For the text-containing cell, return its midpoint in (X, Y) coordinate format. 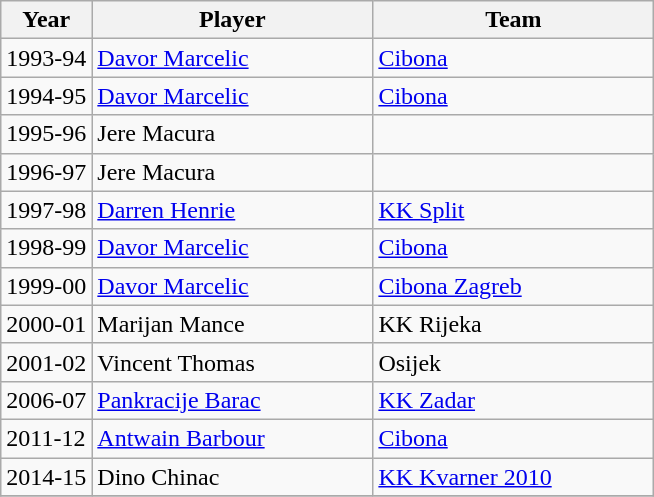
Team (514, 20)
Darren Henrie (232, 210)
Year (46, 20)
Pankracije Barac (232, 400)
Marijan Mance (232, 324)
KK Split (514, 210)
1994-95 (46, 96)
Cibona Zagreb (514, 286)
1995-96 (46, 134)
Player (232, 20)
1998-99 (46, 248)
2006-07 (46, 400)
2000-01 (46, 324)
1997-98 (46, 210)
2001-02 (46, 362)
KK Rijeka (514, 324)
Osijek (514, 362)
KK Zadar (514, 400)
1996-97 (46, 172)
1993-94 (46, 58)
2011-12 (46, 438)
1999-00 (46, 286)
Vincent Thomas (232, 362)
KK Kvarner 2010 (514, 477)
2014-15 (46, 477)
Antwain Barbour (232, 438)
Dino Chinac (232, 477)
